Return (X, Y) of the center of cell containing provided text 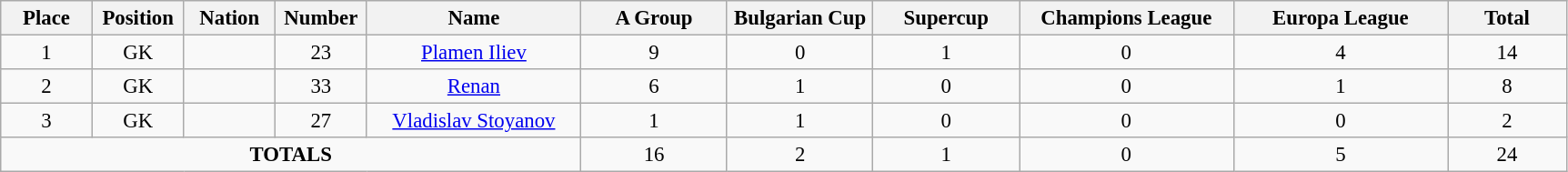
Plamen Iliev (474, 53)
Name (474, 18)
23 (322, 53)
Champions League (1126, 18)
5 (1341, 155)
8 (1508, 86)
6 (655, 86)
24 (1508, 155)
TOTALS (291, 155)
Number (322, 18)
14 (1508, 53)
Supercup (946, 18)
Bulgarian Cup (800, 18)
27 (322, 121)
Europa League (1341, 18)
Nation (229, 18)
A Group (655, 18)
3 (47, 121)
Position (138, 18)
Place (47, 18)
33 (322, 86)
4 (1341, 53)
Total (1508, 18)
9 (655, 53)
Renan (474, 86)
Vladislav Stoyanov (474, 121)
16 (655, 155)
